Locate the cell with the specified text and output its (X, Y) center coordinate. 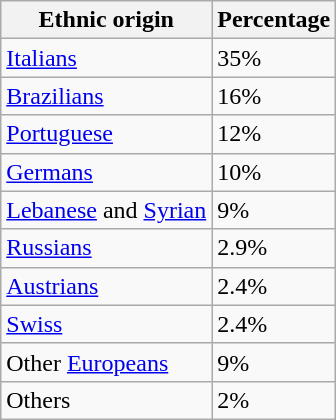
Swiss (106, 324)
Portuguese (106, 134)
2% (274, 400)
2.9% (274, 248)
Brazilians (106, 96)
10% (274, 172)
Others (106, 400)
Other Europeans (106, 362)
35% (274, 58)
Lebanese and Syrian (106, 210)
Percentage (274, 20)
16% (274, 96)
Italians (106, 58)
Russians (106, 248)
Ethnic origin (106, 20)
Austrians (106, 286)
Germans (106, 172)
12% (274, 134)
